Identify which cell holds the provided text, then report its (x, y) central coordinate. 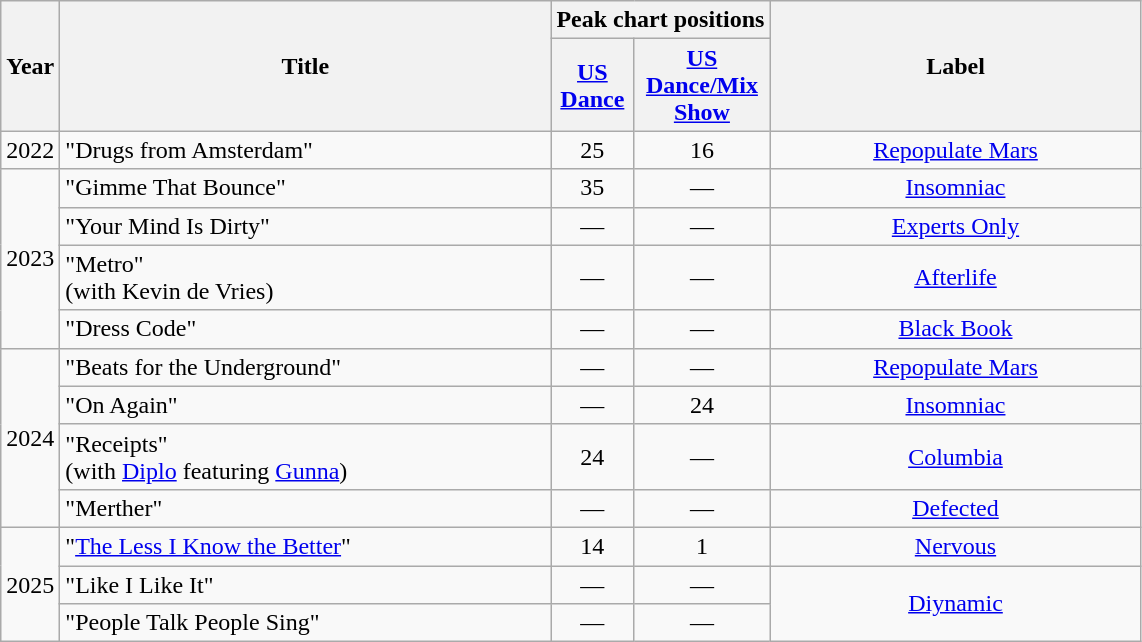
2022 (30, 150)
"Merther" (306, 508)
"Your Mind Is Dirty" (306, 226)
Diynamic (956, 604)
"The Less I Know the Better" (306, 546)
"Beats for the Underground" (306, 367)
USDance (592, 85)
"Receipts"(with Diplo featuring Gunna) (306, 456)
Black Book (956, 329)
"People Talk People Sing" (306, 623)
Experts Only (956, 226)
2023 (30, 258)
Afterlife (956, 278)
"Drugs from Amsterdam" (306, 150)
14 (592, 546)
25 (592, 150)
2025 (30, 584)
1 (702, 546)
Year (30, 66)
2024 (30, 438)
Defected (956, 508)
USDance/MixShow (702, 85)
"Dress Code" (306, 329)
"Like I Like It" (306, 585)
16 (702, 150)
Title (306, 66)
Label (956, 66)
Nervous (956, 546)
"Gimme That Bounce" (306, 188)
"Metro"(with Kevin de Vries) (306, 278)
35 (592, 188)
Peak chart positions (660, 20)
"On Again" (306, 405)
Columbia (956, 456)
